For the text-containing cell, return its midpoint in (X, Y) coordinate format. 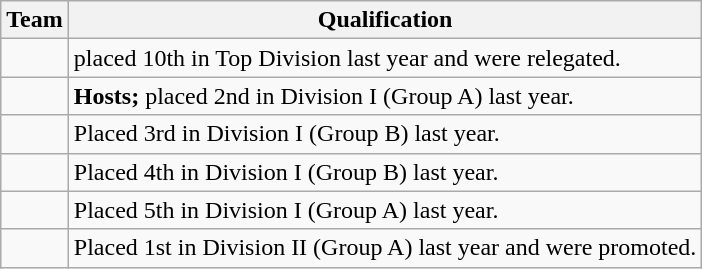
Placed 5th in Division I (Group A) last year. (385, 210)
placed 10th in Top Division last year and were relegated. (385, 58)
Placed 3rd in Division I (Group B) last year. (385, 134)
Placed 1st in Division II (Group A) last year and were promoted. (385, 248)
Team (35, 20)
Qualification (385, 20)
Hosts; placed 2nd in Division I (Group A) last year. (385, 96)
Placed 4th in Division I (Group B) last year. (385, 172)
